Search for the cell housing the specified text and yield its [X, Y] center coordinate. 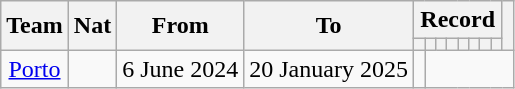
6 June 2024 [180, 69]
Nat [92, 26]
Team [35, 26]
Porto [35, 69]
To [329, 26]
Record [457, 20]
From [180, 26]
20 January 2025 [329, 69]
